Search for the cell housing the specified text and yield its [x, y] center coordinate. 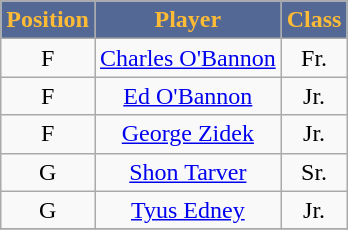
Class [314, 20]
Sr. [314, 172]
Ed O'Bannon [188, 96]
Shon Tarver [188, 172]
Tyus Edney [188, 210]
Fr. [314, 58]
Player [188, 20]
George Zidek [188, 134]
Position [48, 20]
Charles O'Bannon [188, 58]
